Return the [x, y] coordinate for the center point of the cell that contains the specified text.  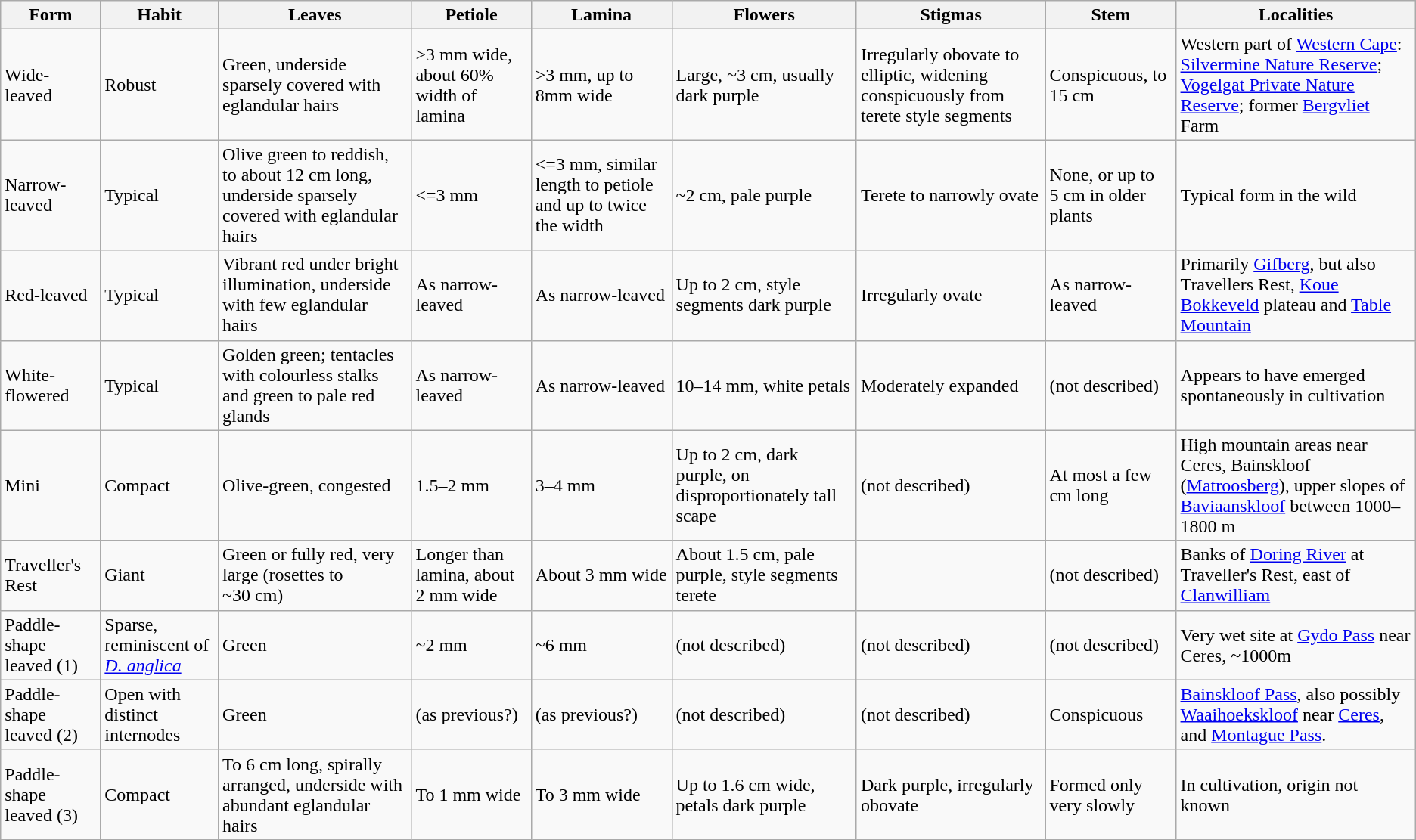
Stem [1110, 15]
Longer than lamina, about 2 mm wide [471, 575]
Up to 2 cm, style segments dark purple [764, 295]
Up to 2 cm, dark purple, on disproportionately tall scape [764, 485]
1.5–2 mm [471, 485]
Open with distinct internodes [160, 714]
None, or up to 5 cm in older plants [1110, 195]
Giant [160, 575]
About 3 mm wide [601, 575]
Narrow-leaved [51, 195]
~6 mm [601, 645]
Terete to narrowly ovate [951, 195]
Robust [160, 85]
<=3 mm, similar length to petiole and up to twice the width [601, 195]
Dark purple, irregularly obovate [951, 794]
Mini [51, 485]
Moderately expanded [951, 386]
Olive green to reddish, to about 12 cm long, underside sparsely covered with eglandular hairs [315, 195]
In cultivation, origin not known [1296, 794]
>3 mm wide, about 60% width of lamina [471, 85]
3–4 mm [601, 485]
~2 mm [471, 645]
Wide-leaved [51, 85]
<=3 mm [471, 195]
About 1.5 cm, pale purple, style segments terete [764, 575]
Western part of Western Cape: Silvermine Nature Reserve; Vogelgat Private Nature Reserve; former Bergvliet Farm [1296, 85]
Habit [160, 15]
Form [51, 15]
Lamina [601, 15]
Paddle-shape leaved (3) [51, 794]
Red-leaved [51, 295]
To 3 mm wide [601, 794]
Conspicuous [1110, 714]
Sparse, reminiscent of D. anglica [160, 645]
Formed only very slowly [1110, 794]
Green, underside sparsely covered with eglandular hairs [315, 85]
Golden green; tentacles with colourless stalks and green to pale red glands [315, 386]
Flowers [764, 15]
Olive-green, congested [315, 485]
Banks of Doring River at Traveller's Rest, east of Clanwilliam [1296, 575]
High mountain areas near Ceres, Bainskloof (Matroosberg), upper slopes of Baviaanskloof between 1000–1800 m [1296, 485]
Large, ~3 cm, usually dark purple [764, 85]
Green or fully red, very large (rosettes to ~30 cm) [315, 575]
Appears to have emerged spontaneously in cultivation [1296, 386]
Primarily Gifberg, but also Travellers Rest, Koue Bokkeveld plateau and Table Mountain [1296, 295]
Up to 1.6 cm wide, petals dark purple [764, 794]
Localities [1296, 15]
Stigmas [951, 15]
Very wet site at Gydo Pass near Ceres, ~1000m [1296, 645]
~2 cm, pale purple [764, 195]
To 6 cm long, spirally arranged, underside with abundant eglandular hairs [315, 794]
Paddle-shape leaved (1) [51, 645]
Leaves [315, 15]
>3 mm, up to 8mm wide [601, 85]
Irregularly obovate to elliptic, widening conspicuously from terete style segments [951, 85]
Typical form in the wild [1296, 195]
10–14 mm, white petals [764, 386]
Vibrant red under bright illumination, underside with few eglandular hairs [315, 295]
White-flowered [51, 386]
Irregularly ovate [951, 295]
To 1 mm wide [471, 794]
Conspicuous, to 15 cm [1110, 85]
Paddle-shape leaved (2) [51, 714]
At most a few cm long [1110, 485]
Petiole [471, 15]
Bainskloof Pass, also possibly Waaihoekskloof near Ceres, and Montague Pass. [1296, 714]
Traveller's Rest [51, 575]
